Scan for the cell matching the given text and deliver its [X, Y] coordinate at center. 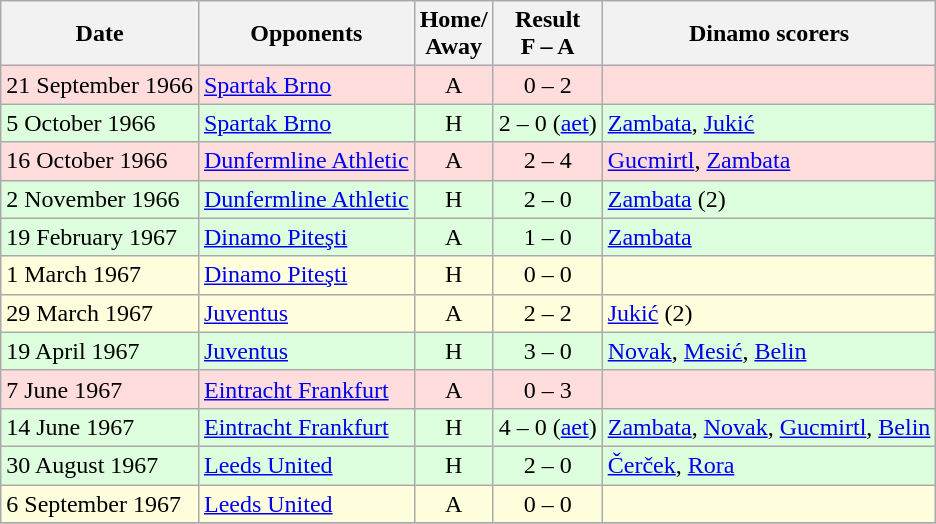
21 September 1966 [100, 85]
Zambata, Jukić [769, 123]
29 March 1967 [100, 313]
0 – 2 [548, 85]
7 June 1967 [100, 389]
Jukić (2) [769, 313]
2 – 2 [548, 313]
19 April 1967 [100, 351]
30 August 1967 [100, 465]
Zambata [769, 237]
2 – 4 [548, 161]
Dinamo scorers [769, 34]
0 – 3 [548, 389]
Zambata (2) [769, 199]
3 – 0 [548, 351]
2 – 0 (aet) [548, 123]
5 October 1966 [100, 123]
Gucmirtl, Zambata [769, 161]
1 – 0 [548, 237]
Novak, Mesić, Belin [769, 351]
2 November 1966 [100, 199]
16 October 1966 [100, 161]
Date [100, 34]
Opponents [306, 34]
1 March 1967 [100, 275]
14 June 1967 [100, 427]
6 September 1967 [100, 503]
Čerček, Rora [769, 465]
Home/Away [454, 34]
19 February 1967 [100, 237]
Zambata, Novak, Gucmirtl, Belin [769, 427]
ResultF – A [548, 34]
4 – 0 (aet) [548, 427]
